Scan for the cell matching the given text and deliver its [X, Y] coordinate at center. 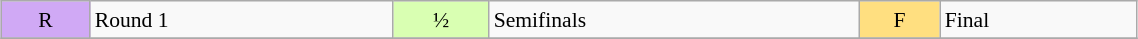
½ [440, 20]
Round 1 [242, 20]
Semifinals [674, 20]
R [46, 20]
F [900, 20]
Final [1038, 20]
